Detect which cell encompasses the target text, then output its [X, Y] center coordinate. 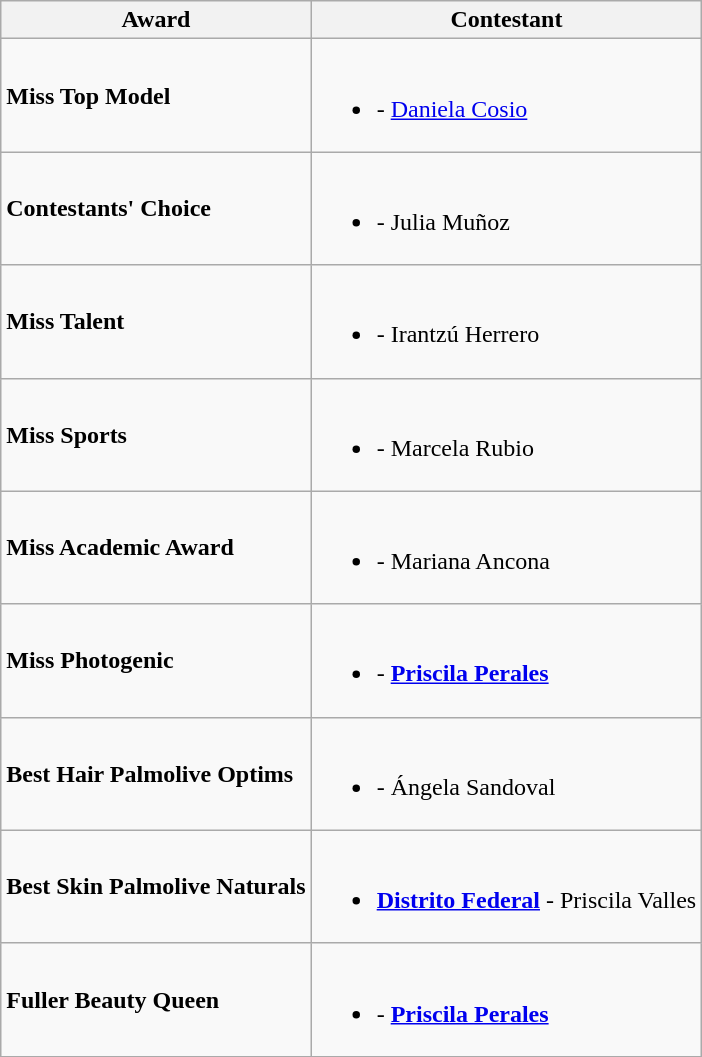
- Julia Muñoz [506, 208]
Contestants' Choice [156, 208]
Miss Talent [156, 322]
Miss Sports [156, 434]
- Marcela Rubio [506, 434]
- Ángela Sandoval [506, 774]
- Irantzú Herrero [506, 322]
Distrito Federal - Priscila Valles [506, 886]
Miss Photogenic [156, 660]
Contestant [506, 20]
Award [156, 20]
Best Hair Palmolive Optims [156, 774]
- Mariana Ancona [506, 548]
Best Skin Palmolive Naturals [156, 886]
- Daniela Cosio [506, 96]
Miss Academic Award [156, 548]
Miss Top Model [156, 96]
Fuller Beauty Queen [156, 1000]
